Identify which cell holds the provided text, then report its [X, Y] central coordinate. 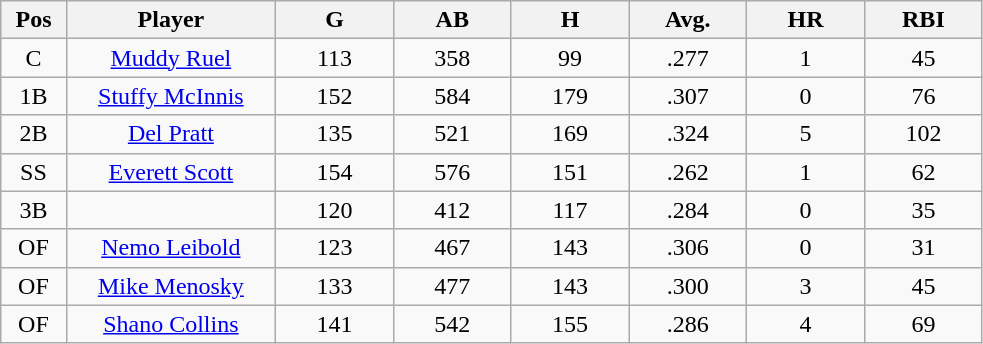
AB [452, 20]
358 [452, 58]
62 [923, 172]
35 [923, 210]
76 [923, 96]
3B [34, 210]
2B [34, 134]
133 [335, 286]
152 [335, 96]
151 [570, 172]
RBI [923, 20]
99 [570, 58]
467 [452, 248]
SS [34, 172]
Player [170, 20]
117 [570, 210]
1B [34, 96]
584 [452, 96]
31 [923, 248]
Mike Menosky [170, 286]
.284 [688, 210]
H [570, 20]
123 [335, 248]
Stuffy McInnis [170, 96]
.262 [688, 172]
69 [923, 324]
HR [806, 20]
.300 [688, 286]
102 [923, 134]
155 [570, 324]
4 [806, 324]
Muddy Ruel [170, 58]
Del Pratt [170, 134]
412 [452, 210]
.277 [688, 58]
C [34, 58]
477 [452, 286]
141 [335, 324]
Avg. [688, 20]
.324 [688, 134]
Nemo Leibold [170, 248]
154 [335, 172]
169 [570, 134]
Everett Scott [170, 172]
3 [806, 286]
Shano Collins [170, 324]
576 [452, 172]
120 [335, 210]
Pos [34, 20]
.307 [688, 96]
.286 [688, 324]
521 [452, 134]
179 [570, 96]
113 [335, 58]
G [335, 20]
135 [335, 134]
.306 [688, 248]
542 [452, 324]
5 [806, 134]
